For the text-containing cell, return its midpoint in [x, y] coordinate format. 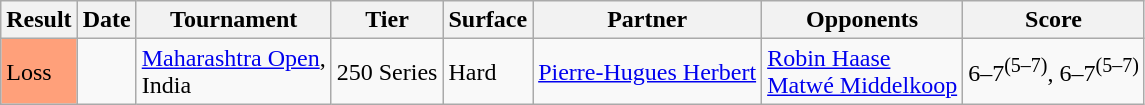
Robin Haase Matwé Middelkoop [862, 72]
Loss [39, 72]
Surface [488, 20]
Partner [648, 20]
Opponents [862, 20]
Pierre-Hugues Herbert [648, 72]
Tier [387, 20]
250 Series [387, 72]
Tournament [234, 20]
Maharashtra Open, India [234, 72]
Score [1054, 20]
Date [106, 20]
6–7(5–7), 6–7(5–7) [1054, 72]
Hard [488, 72]
Result [39, 20]
